Search for the cell housing the specified text and yield its (x, y) center coordinate. 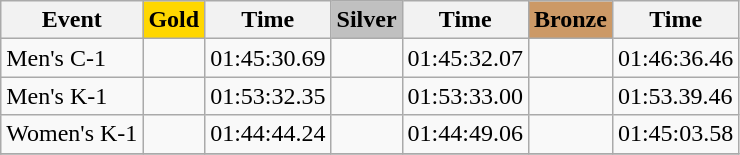
01:46:36.46 (675, 58)
Bronze (570, 20)
Silver (366, 20)
01:53:32.35 (268, 96)
Men's C-1 (72, 58)
01:45:03.58 (675, 134)
Men's K-1 (72, 96)
Event (72, 20)
01:53:33.00 (465, 96)
01:45:30.69 (268, 58)
Women's K-1 (72, 134)
01:44:49.06 (465, 134)
Gold (174, 20)
01:53.39.46 (675, 96)
01:44:44.24 (268, 134)
01:45:32.07 (465, 58)
